Scan for the cell matching the given text and deliver its [X, Y] coordinate at center. 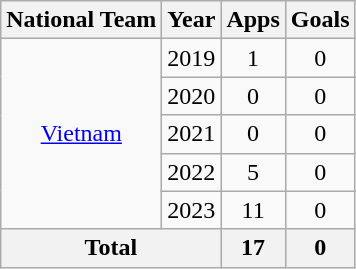
National Team [82, 20]
2019 [192, 58]
Vietnam [82, 134]
11 [253, 210]
5 [253, 172]
Year [192, 20]
2021 [192, 134]
2020 [192, 96]
Apps [253, 20]
2022 [192, 172]
1 [253, 58]
Total [111, 248]
17 [253, 248]
Goals [320, 20]
2023 [192, 210]
